Find where the given text appears and provide that cell's center as (X, Y) coordinate. 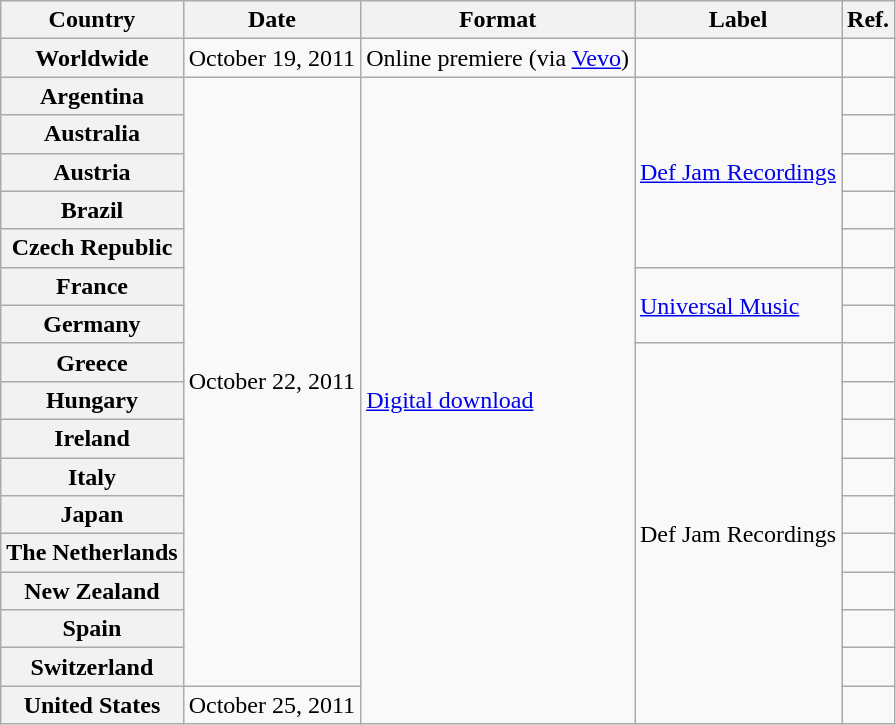
Switzerland (92, 667)
Label (738, 20)
Date (272, 20)
Czech Republic (92, 248)
Digital download (498, 400)
Worldwide (92, 58)
October 25, 2011 (272, 705)
October 22, 2011 (272, 382)
October 19, 2011 (272, 58)
Australia (92, 134)
Japan (92, 515)
Spain (92, 629)
Ref. (868, 20)
Brazil (92, 210)
Argentina (92, 96)
Austria (92, 172)
Ireland (92, 438)
Online premiere (via Vevo) (498, 58)
Italy (92, 477)
Greece (92, 362)
Universal Music (738, 305)
Hungary (92, 400)
United States (92, 705)
The Netherlands (92, 553)
New Zealand (92, 591)
Germany (92, 324)
Format (498, 20)
France (92, 286)
Country (92, 20)
